Extract the [x, y] coordinate from the center of the cell holding the provided text.  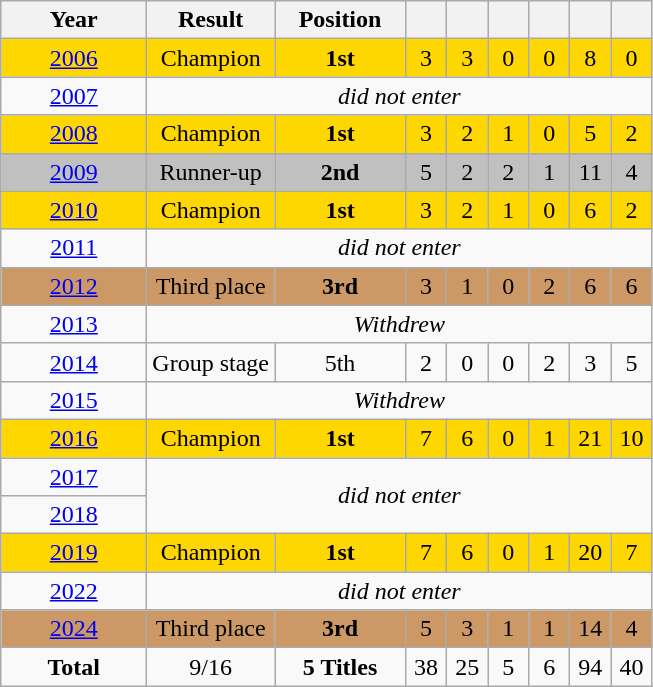
2014 [74, 362]
11 [590, 172]
2009 [74, 172]
2012 [74, 286]
Total [74, 667]
2006 [74, 58]
2017 [74, 477]
2007 [74, 96]
Result [211, 20]
38 [426, 667]
Year [74, 20]
Runner-up [211, 172]
Group stage [211, 362]
25 [468, 667]
2024 [74, 629]
Position [340, 20]
2013 [74, 324]
2011 [74, 248]
20 [590, 553]
40 [632, 667]
2022 [74, 591]
5th [340, 362]
2010 [74, 210]
10 [632, 438]
2016 [74, 438]
2008 [74, 134]
2018 [74, 515]
21 [590, 438]
2019 [74, 553]
94 [590, 667]
8 [590, 58]
5 Titles [340, 667]
2nd [340, 172]
2015 [74, 400]
14 [590, 629]
9/16 [211, 667]
